Provide the (x, y) coordinate of the cell's center where the given text is located.  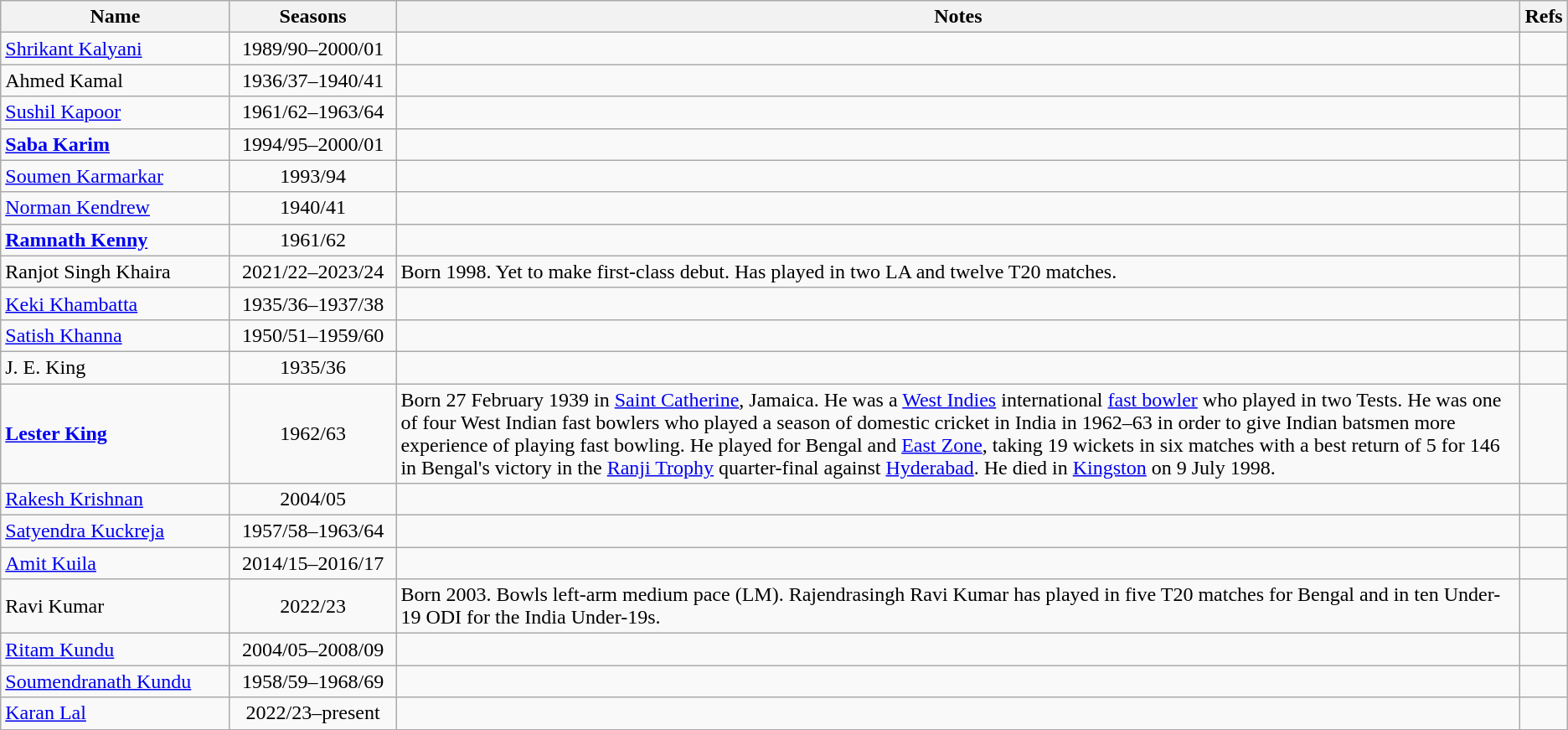
Born 1998. Yet to make first-class debut. Has played in two LA and twelve T20 matches. (958, 272)
2004/05–2008/09 (313, 650)
1957/58–1963/64 (313, 531)
Ahmed Kamal (116, 80)
Sushil Kapoor (116, 112)
Notes (958, 17)
1935/36 (313, 367)
1989/90–2000/01 (313, 49)
2022/23 (313, 607)
2014/15–2016/17 (313, 563)
1958/59–1968/69 (313, 681)
2022/23–present (313, 713)
2021/22–2023/24 (313, 272)
Norman Kendrew (116, 208)
Amit Kuila (116, 563)
J. E. King (116, 367)
1993/94 (313, 176)
Satish Khanna (116, 335)
2004/05 (313, 500)
Lester King (116, 434)
1950/51–1959/60 (313, 335)
Rakesh Krishnan (116, 500)
1935/36–1937/38 (313, 303)
Soumen Karmarkar (116, 176)
Ranjot Singh Khaira (116, 272)
1994/95–2000/01 (313, 144)
Saba Karim (116, 144)
Ramnath Kenny (116, 240)
1962/63 (313, 434)
1961/62 (313, 240)
Keki Khambatta (116, 303)
Refs (1544, 17)
Seasons (313, 17)
Ritam Kundu (116, 650)
1940/41 (313, 208)
1961/62–1963/64 (313, 112)
Name (116, 17)
Shrikant Kalyani (116, 49)
Satyendra Kuckreja (116, 531)
Ravi Kumar (116, 607)
Karan Lal (116, 713)
1936/37–1940/41 (313, 80)
Soumendranath Kundu (116, 681)
